Search for the cell housing the specified text and yield its [X, Y] center coordinate. 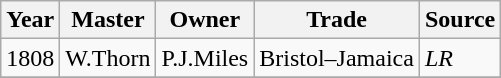
Trade [337, 20]
1808 [30, 58]
W.Thorn [108, 58]
Master [108, 20]
P.J.Miles [205, 58]
Owner [205, 20]
Year [30, 20]
LR [460, 58]
Bristol–Jamaica [337, 58]
Source [460, 20]
